Return (x, y) of the center of cell containing provided text 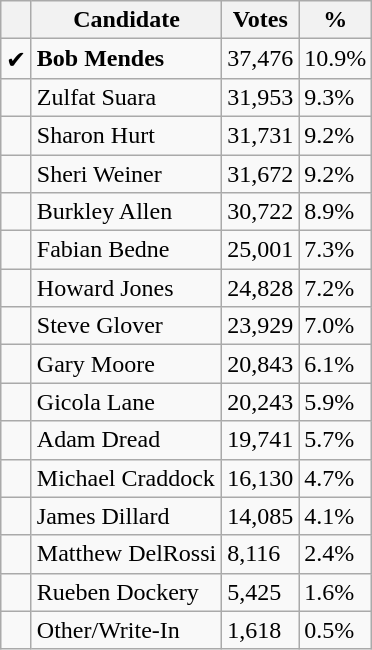
Candidate (126, 20)
30,722 (260, 212)
Sharon Hurt (126, 135)
Howard Jones (126, 288)
2.4% (336, 554)
Rueben Dockery (126, 592)
7.0% (336, 326)
Steve Glover (126, 326)
Fabian Bedne (126, 250)
31,731 (260, 135)
4.7% (336, 478)
0.5% (336, 630)
James Dillard (126, 516)
9.3% (336, 97)
20,843 (260, 364)
Matthew DelRossi (126, 554)
Other/Write-In (126, 630)
Adam Dread (126, 440)
1.6% (336, 592)
Michael Craddock (126, 478)
1,618 (260, 630)
Bob Mendes (126, 59)
7.3% (336, 250)
25,001 (260, 250)
31,953 (260, 97)
✔ (16, 59)
14,085 (260, 516)
5.9% (336, 402)
Gicola Lane (126, 402)
4.1% (336, 516)
Burkley Allen (126, 212)
20,243 (260, 402)
% (336, 20)
16,130 (260, 478)
7.2% (336, 288)
8,116 (260, 554)
8.9% (336, 212)
6.1% (336, 364)
19,741 (260, 440)
5,425 (260, 592)
24,828 (260, 288)
Gary Moore (126, 364)
Votes (260, 20)
37,476 (260, 59)
Sheri Weiner (126, 173)
5.7% (336, 440)
Zulfat Suara (126, 97)
31,672 (260, 173)
10.9% (336, 59)
23,929 (260, 326)
